Identify which cell holds the provided text, then report its [X, Y] central coordinate. 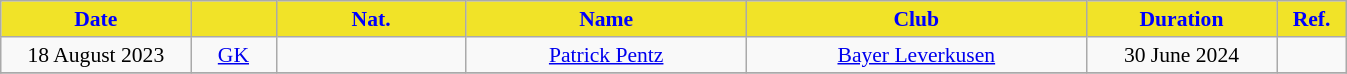
Duration [1181, 19]
Nat. [371, 19]
Date [96, 19]
Ref. [1311, 19]
30 June 2024 [1181, 55]
Club [916, 19]
Patrick Pentz [606, 55]
Bayer Leverkusen [916, 55]
Name [606, 19]
18 August 2023 [96, 55]
GK [234, 55]
